Return the (X, Y) coordinate for the center point of the cell that contains the specified text.  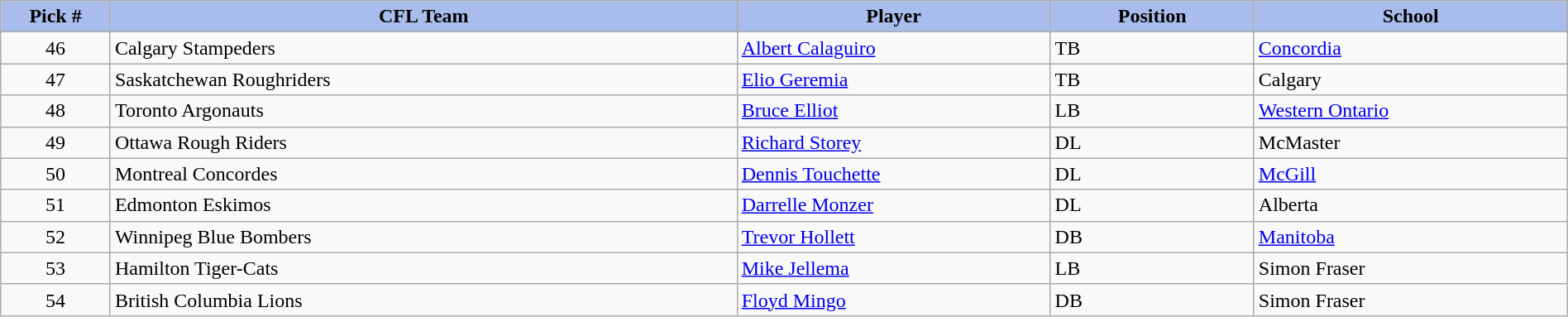
Alberta (1411, 205)
Position (1152, 17)
Player (893, 17)
Western Ontario (1411, 111)
48 (56, 111)
Winnipeg Blue Bombers (423, 237)
McMaster (1411, 142)
Edmonton Eskimos (423, 205)
Bruce Elliot (893, 111)
54 (56, 300)
Pick # (56, 17)
Toronto Argonauts (423, 111)
Ottawa Rough Riders (423, 142)
Calgary (1411, 79)
McGill (1411, 174)
School (1411, 17)
50 (56, 174)
CFL Team (423, 17)
British Columbia Lions (423, 300)
Mike Jellema (893, 268)
46 (56, 48)
52 (56, 237)
Trevor Hollett (893, 237)
Dennis Touchette (893, 174)
Richard Storey (893, 142)
53 (56, 268)
Saskatchewan Roughriders (423, 79)
Floyd Mingo (893, 300)
Darrelle Monzer (893, 205)
47 (56, 79)
49 (56, 142)
Concordia (1411, 48)
Manitoba (1411, 237)
Calgary Stampeders (423, 48)
Albert Calaguiro (893, 48)
Elio Geremia (893, 79)
51 (56, 205)
Hamilton Tiger-Cats (423, 268)
Montreal Concordes (423, 174)
